Search for the cell housing the specified text and yield its [x, y] center coordinate. 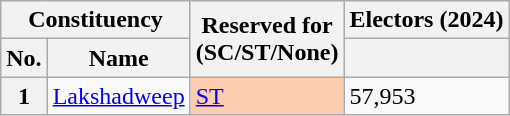
Electors (2024) [426, 20]
57,953 [426, 96]
No. [24, 58]
ST [267, 96]
Lakshadweep [118, 96]
Reserved for(SC/ST/None) [267, 39]
Name [118, 58]
Constituency [96, 20]
1 [24, 96]
